Capture the cell that displays the provided text and extract its [X, Y] central coordinate. 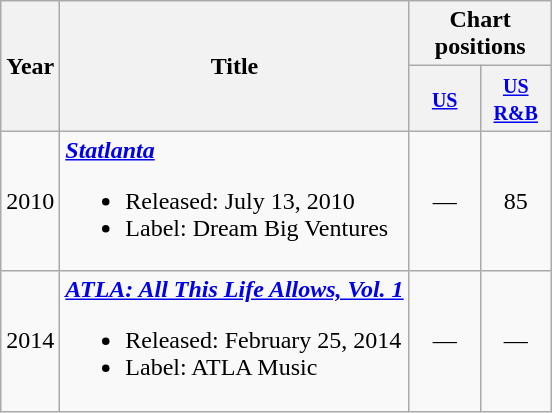
ATLA: All This Life Allows, Vol. 1Released: February 25, 2014Label: ATLA Music [234, 341]
Year [30, 66]
2010 [30, 201]
StatlantaReleased: July 13, 2010Label: Dream Big Ventures [234, 201]
2014 [30, 341]
Chart positions [480, 34]
Title [234, 66]
US R&B [516, 98]
US [444, 98]
85 [516, 201]
